Identify which cell holds the provided text, then report its (x, y) central coordinate. 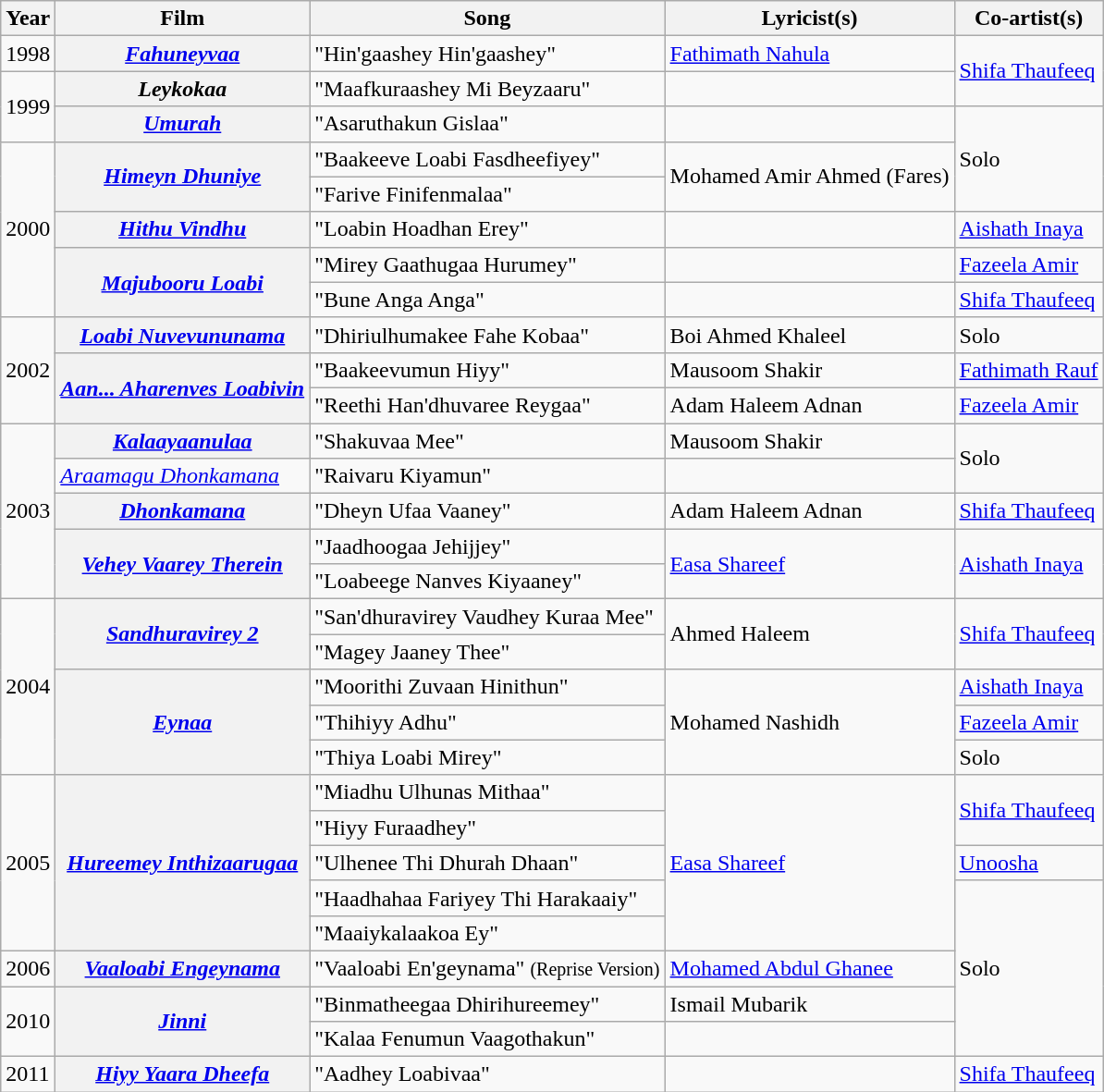
"Shakuvaa Mee" (487, 441)
"Maaiykalaakoa Ey" (487, 933)
"Loabeege Nanves Kiyaaney" (487, 582)
Mohamed Amir Ahmed (Fares) (810, 177)
Sandhuravirey 2 (183, 634)
Fahuneyvaa (183, 54)
"Magey Jaaney Thee" (487, 652)
Dhonkamana (183, 511)
Kalaayaanulaa (183, 441)
Lyricist(s) (810, 18)
"Vaaloabi En'geynama" (Reprise Version) (487, 968)
"Loabin Hoadhan Erey" (487, 229)
Fathimath Rauf (1028, 370)
Ahmed Haleem (810, 634)
"San'dhuravirey Vaudhey Kuraa Mee" (487, 617)
"Dhiriulhumakee Fahe Kobaa" (487, 335)
2006 (28, 968)
"Maafkuraashey Mi Beyzaaru" (487, 89)
2004 (28, 687)
2003 (28, 511)
Fathimath Nahula (810, 54)
2010 (28, 1021)
Vehey Vaarey Therein (183, 564)
Vaaloabi Engeynama (183, 968)
"Binmatheegaa Dhirihureemey" (487, 1003)
2000 (28, 229)
Ismail Mubarik (810, 1003)
"Raivaru Kiyamun" (487, 476)
Song (487, 18)
"Baakeevumun Hiyy" (487, 370)
"Bune Anga Anga" (487, 300)
"Jaadhoogaa Jehijjey" (487, 546)
2002 (28, 370)
Umurah (183, 124)
Majubooru Loabi (183, 282)
Jinni (183, 1021)
"Farive Finifenmalaa" (487, 194)
"Miadhu Ulhunas Mithaa" (487, 792)
Araamagu Dhonkamana (183, 476)
Unoosha (1028, 863)
"Aadhey Loabivaa" (487, 1074)
"Moorithi Zuvaan Hinithun" (487, 687)
Aan... Aharenves Loabivin (183, 387)
"Kalaa Fenumun Vaagothakun" (487, 1039)
"Hin'gaashey Hin'gaashey" (487, 54)
Year (28, 18)
Leykokaa (183, 89)
Co-artist(s) (1028, 18)
Hithu Vindhu (183, 229)
"Haadhahaa Fariyey Thi Harakaaiy" (487, 898)
"Ulhenee Thi Dhurah Dhaan" (487, 863)
1999 (28, 106)
"Mirey Gaathugaa Hurumey" (487, 264)
"Thiya Loabi Mirey" (487, 757)
Himeyn Dhuniye (183, 177)
2011 (28, 1074)
"Asaruthakun Gislaa" (487, 124)
2005 (28, 863)
"Reethi Han'dhuvaree Reygaa" (487, 405)
"Baakeeve Loabi Fasdheefiyey" (487, 159)
Eynaa (183, 722)
Hureemey Inthizaarugaa (183, 863)
"Dheyn Ufaa Vaaney" (487, 511)
1998 (28, 54)
Loabi Nuvevununama (183, 335)
"Thihiyy Adhu" (487, 722)
Boi Ahmed Khaleel (810, 335)
Hiyy Yaara Dheefa (183, 1074)
Film (183, 18)
Mohamed Abdul Ghanee (810, 968)
"Hiyy Furaadhey" (487, 828)
Mohamed Nashidh (810, 722)
